Find where the given text appears and provide that cell's center as [x, y] coordinate. 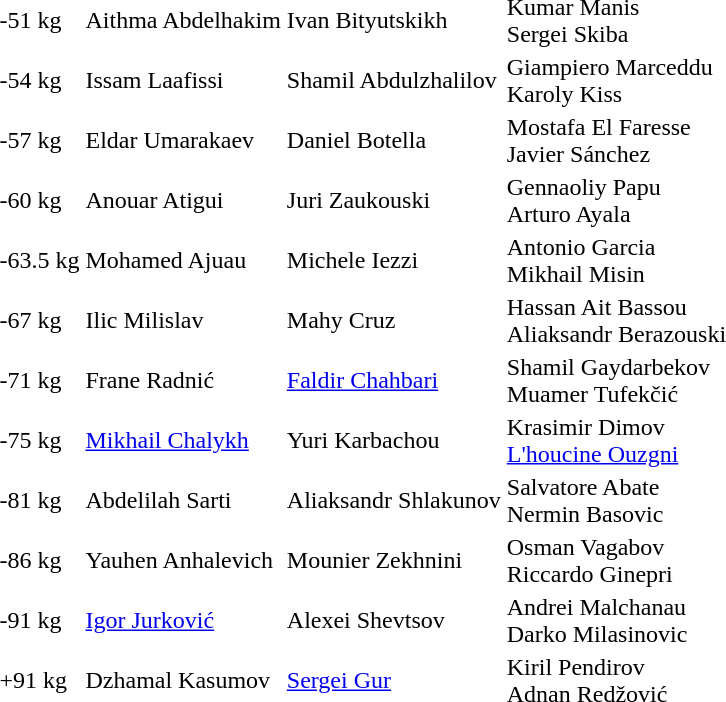
Michele Iezzi [394, 260]
Yuri Karbachou [394, 440]
Mohamed Ajuau [183, 260]
Issam Laafissi [183, 80]
Frane Radnić [183, 380]
Mikhail Chalykh [183, 440]
Anouar Atigui [183, 200]
Abdelilah Sarti [183, 500]
Daniel Botella [394, 140]
Mahy Cruz [394, 320]
Juri Zaukouski [394, 200]
Yauhen Anhalevich [183, 560]
Faldir Chahbari [394, 380]
Aliaksandr Shlakunov [394, 500]
Alexei Shevtsov [394, 620]
Ilic Milislav [183, 320]
Igor Jurković [183, 620]
Shamil Abdulzhalilov [394, 80]
Eldar Umarakaev [183, 140]
Mounier Zekhnini [394, 560]
